Pinpoint the cell where the given text exists, returning its [x, y] midpoint coordinate. 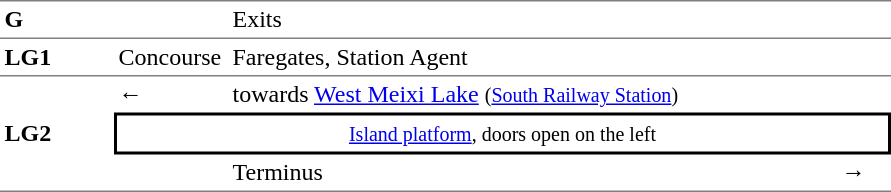
Concourse [171, 58]
Terminus [532, 173]
LG2 [57, 134]
Exits [532, 20]
Faregates, Station Agent [532, 58]
→ [864, 173]
LG1 [57, 58]
towards West Meixi Lake (South Railway Station) [532, 94]
G [57, 20]
Island platform, doors open on the left [502, 133]
← [171, 94]
